Provide the [X, Y] coordinate of the cell's center where the given text is located.  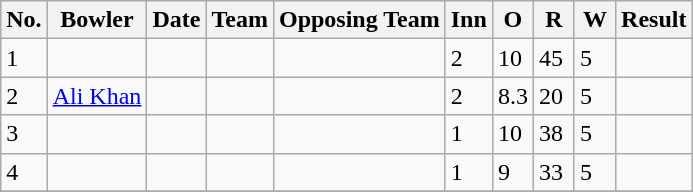
20 [554, 96]
3 [24, 134]
33 [554, 172]
O [512, 20]
Team [240, 20]
W [594, 20]
Opposing Team [359, 20]
Bowler [97, 20]
Date [176, 20]
4 [24, 172]
Inn [468, 20]
R [554, 20]
Ali Khan [97, 96]
No. [24, 20]
9 [512, 172]
38 [554, 134]
45 [554, 58]
8.3 [512, 96]
Result [654, 20]
